Output the [x, y] coordinate of the center of the cell containing the given text.  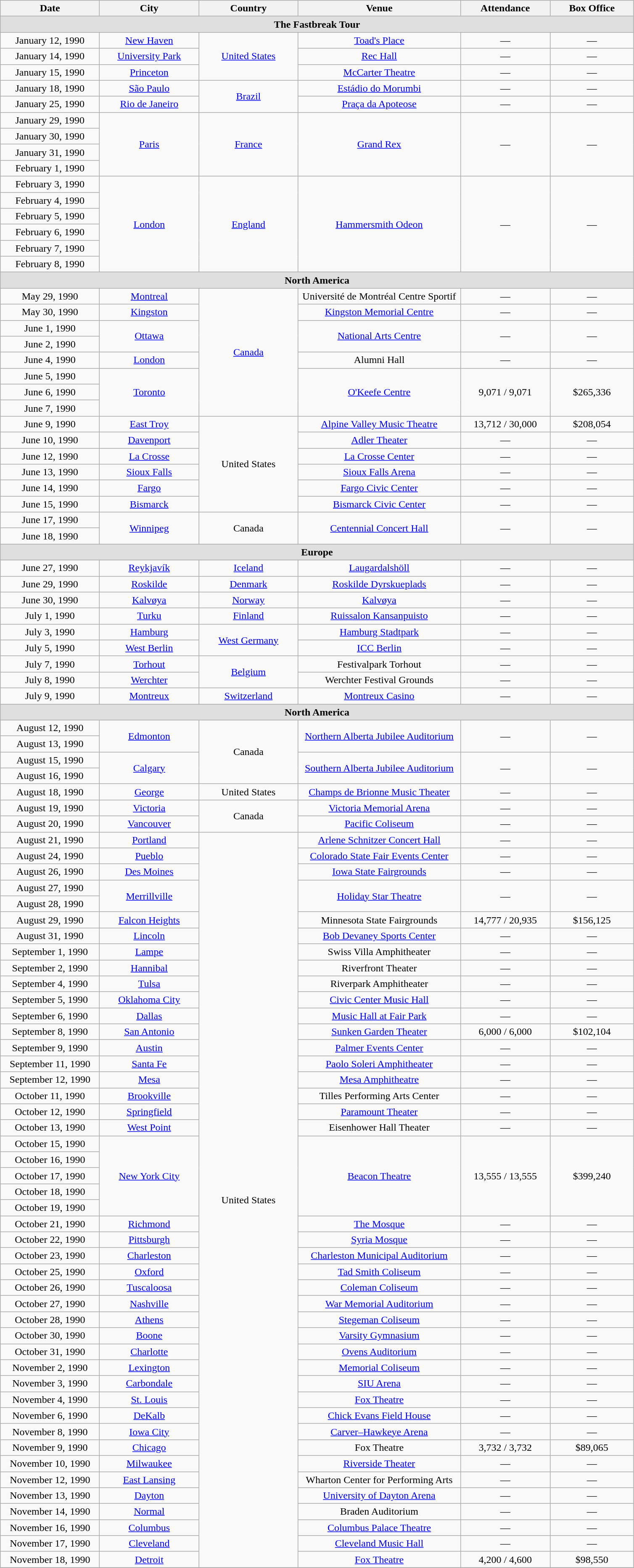
Merrillville [149, 896]
June 14, 1990 [50, 488]
$208,054 [592, 424]
November 12, 1990 [50, 1479]
August 29, 1990 [50, 920]
Edmonton [149, 736]
Memorial Coliseum [379, 1368]
Santa Fe [149, 1064]
Nashville [149, 1304]
Montreal [149, 296]
Riverside Theater [379, 1463]
Paolo Soleri Amphitheater [379, 1064]
Wharton Center for Performing Arts [379, 1479]
February 7, 1990 [50, 248]
January 12, 1990 [50, 40]
Rio de Janeiro [149, 104]
Riverfront Theater [379, 968]
Alpine Valley Music Theatre [379, 424]
Ruissalon Kansanpuisto [379, 616]
Lampe [149, 952]
Box Office [592, 8]
The Fastbreak Tour [317, 24]
New York City [149, 1176]
October 30, 1990 [50, 1336]
November 3, 1990 [50, 1384]
Paramount Theater [379, 1112]
August 21, 1990 [50, 840]
Tilles Performing Arts Center [379, 1096]
Civic Center Music Hall [379, 1000]
George [149, 792]
January 30, 1990 [50, 136]
$399,240 [592, 1176]
University Park [149, 56]
Arlene Schnitzer Concert Hall [379, 840]
June 1, 1990 [50, 328]
Torhout [149, 664]
January 31, 1990 [50, 152]
University of Dayton Arena [379, 1496]
Cleveland Music Hall [379, 1544]
September 8, 1990 [50, 1032]
August 18, 1990 [50, 792]
June 13, 1990 [50, 472]
July 7, 1990 [50, 664]
Carver–Hawkeye Arena [379, 1431]
Winnipeg [149, 528]
Chicago [149, 1447]
October 31, 1990 [50, 1352]
February 4, 1990 [50, 200]
January 14, 1990 [50, 56]
November 6, 1990 [50, 1415]
Victoria Memorial Arena [379, 808]
June 12, 1990 [50, 456]
November 18, 1990 [50, 1560]
3,732 / 3,732 [505, 1447]
Country [248, 8]
Portland [149, 840]
June 17, 1990 [50, 520]
Pueblo [149, 856]
Dayton [149, 1496]
Boone [149, 1336]
November 2, 1990 [50, 1368]
June 29, 1990 [50, 584]
Hamburg [149, 632]
National Arts Centre [379, 336]
June 27, 1990 [50, 568]
October 25, 1990 [50, 1272]
Tad Smith Coliseum [379, 1272]
France [248, 144]
Denmark [248, 584]
September 5, 1990 [50, 1000]
August 15, 1990 [50, 760]
Date [50, 8]
Calgary [149, 768]
Toronto [149, 392]
Charlotte [149, 1352]
October 19, 1990 [50, 1208]
October 26, 1990 [50, 1288]
July 5, 1990 [50, 648]
October 13, 1990 [50, 1128]
August 27, 1990 [50, 888]
Mesa Amphitheatre [379, 1080]
Bismarck [149, 504]
October 16, 1990 [50, 1160]
November 16, 1990 [50, 1528]
June 7, 1990 [50, 408]
November 8, 1990 [50, 1431]
Varsity Gymnasium [379, 1336]
East Lansing [149, 1479]
Falcon Heights [149, 920]
West Germany [248, 640]
Normal [149, 1512]
January 18, 1990 [50, 88]
La Crosse [149, 456]
13,712 / 30,000 [505, 424]
$98,550 [592, 1560]
October 28, 1990 [50, 1320]
July 8, 1990 [50, 680]
July 1, 1990 [50, 616]
Davenport [149, 440]
England [248, 224]
September 6, 1990 [50, 1016]
August 28, 1990 [50, 904]
$102,104 [592, 1032]
McCarter Theatre [379, 72]
Swiss Villa Amphitheater [379, 952]
Riverpark Amphitheater [379, 984]
O'Keefe Centre [379, 392]
Paris [149, 144]
Springfield [149, 1112]
September 12, 1990 [50, 1080]
October 21, 1990 [50, 1224]
Europe [317, 552]
War Memorial Auditorium [379, 1304]
Université de Montréal Centre Sportif [379, 296]
Belgium [248, 672]
February 5, 1990 [50, 216]
São Paulo [149, 88]
Pittsburgh [149, 1240]
Mesa [149, 1080]
October 22, 1990 [50, 1240]
Braden Auditorium [379, 1512]
Roskilde [149, 584]
September 11, 1990 [50, 1064]
Montreux [149, 696]
Athens [149, 1320]
November 9, 1990 [50, 1447]
Tuscaloosa [149, 1288]
Rec Hall [379, 56]
August 26, 1990 [50, 872]
September 2, 1990 [50, 968]
Switzerland [248, 696]
Turku [149, 616]
14,777 / 20,935 [505, 920]
June 30, 1990 [50, 600]
Palmer Events Center [379, 1048]
Vancouver [149, 824]
February 1, 1990 [50, 168]
Northern Alberta Jubilee Auditorium [379, 736]
Victoria [149, 808]
July 3, 1990 [50, 632]
City [149, 8]
DeKalb [149, 1415]
Eisenhower Hall Theater [379, 1128]
August 16, 1990 [50, 776]
Sunken Garden Theater [379, 1032]
Dallas [149, 1016]
Brookville [149, 1096]
August 24, 1990 [50, 856]
June 6, 1990 [50, 392]
Coleman Coliseum [379, 1288]
January 25, 1990 [50, 104]
Charleston Municipal Auditorium [379, 1256]
West Berlin [149, 648]
February 6, 1990 [50, 232]
$89,065 [592, 1447]
June 18, 1990 [50, 536]
Carbondale [149, 1384]
Werchter [149, 680]
Hannibal [149, 968]
6,000 / 6,000 [505, 1032]
November 13, 1990 [50, 1496]
Laugardalshöll [379, 568]
Adler Theater [379, 440]
Ottawa [149, 336]
October 15, 1990 [50, 1144]
Pacific Coliseum [379, 824]
Hamburg Stadtpark [379, 632]
Music Hall at Fair Park [379, 1016]
Norway [248, 600]
Austin [149, 1048]
November 14, 1990 [50, 1512]
Cleveland [149, 1544]
New Haven [149, 40]
$156,125 [592, 920]
Roskilde Dyrskueplads [379, 584]
June 4, 1990 [50, 360]
October 23, 1990 [50, 1256]
July 9, 1990 [50, 696]
Finland [248, 616]
East Troy [149, 424]
June 15, 1990 [50, 504]
Lexington [149, 1368]
Reykjavík [149, 568]
November 4, 1990 [50, 1400]
Bob Devaney Sports Center [379, 936]
Sioux Falls Arena [379, 472]
St. Louis [149, 1400]
September 1, 1990 [50, 952]
Oklahoma City [149, 1000]
Kingston [149, 312]
The Mosque [379, 1224]
January 29, 1990 [50, 120]
Brazil [248, 96]
Centennial Concert Hall [379, 528]
Venue [379, 8]
Attendance [505, 8]
May 29, 1990 [50, 296]
SIU Arena [379, 1384]
Des Moines [149, 872]
October 18, 1990 [50, 1192]
October 12, 1990 [50, 1112]
Columbus [149, 1528]
November 17, 1990 [50, 1544]
Montreux Casino [379, 696]
Iceland [248, 568]
Richmond [149, 1224]
La Crosse Center [379, 456]
San Antonio [149, 1032]
Columbus Palace Theatre [379, 1528]
November 10, 1990 [50, 1463]
Bismarck Civic Center [379, 504]
Princeton [149, 72]
Alumni Hall [379, 360]
Colorado State Fair Events Center [379, 856]
August 13, 1990 [50, 744]
January 15, 1990 [50, 72]
Praça da Apoteose [379, 104]
Hammersmith Odeon [379, 224]
Estádio do Morumbi [379, 88]
Lincoln [149, 936]
Minnesota State Fairgrounds [379, 920]
February 3, 1990 [50, 184]
Champs de Brionne Music Theater [379, 792]
Tulsa [149, 984]
Beacon Theatre [379, 1176]
Holiday Star Theatre [379, 896]
Milwaukee [149, 1463]
Iowa City [149, 1431]
Fargo Civic Center [379, 488]
Grand Rex [379, 144]
August 31, 1990 [50, 936]
June 10, 1990 [50, 440]
Stegeman Coliseum [379, 1320]
Southern Alberta Jubilee Auditorium [379, 768]
13,555 / 13,555 [505, 1176]
August 12, 1990 [50, 728]
October 27, 1990 [50, 1304]
West Point [149, 1128]
ICC Berlin [379, 648]
Ovens Auditorium [379, 1352]
Sioux Falls [149, 472]
Werchter Festival Grounds [379, 680]
Chick Evans Field House [379, 1415]
Festivalpark Torhout [379, 664]
August 20, 1990 [50, 824]
May 30, 1990 [50, 312]
Detroit [149, 1560]
9,071 / 9,071 [505, 392]
June 2, 1990 [50, 344]
4,200 / 4,600 [505, 1560]
June 9, 1990 [50, 424]
October 11, 1990 [50, 1096]
Syria Mosque [379, 1240]
Iowa State Fairgrounds [379, 872]
October 17, 1990 [50, 1176]
Toad's Place [379, 40]
Fargo [149, 488]
September 9, 1990 [50, 1048]
August 19, 1990 [50, 808]
Kingston Memorial Centre [379, 312]
February 8, 1990 [50, 264]
Charleston [149, 1256]
June 5, 1990 [50, 376]
$265,336 [592, 392]
September 4, 1990 [50, 984]
Oxford [149, 1272]
